For the text-containing cell, return its midpoint in (x, y) coordinate format. 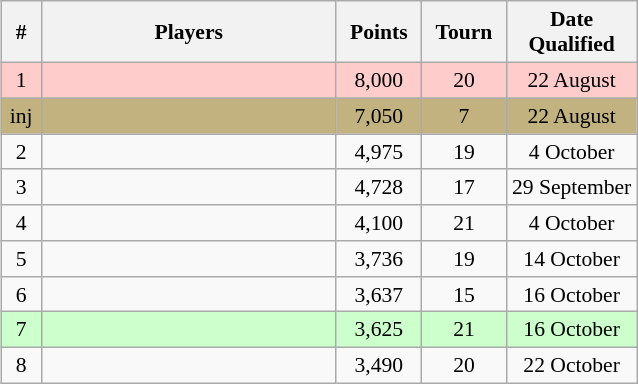
Points (378, 32)
7,050 (378, 116)
Tourn (464, 32)
6 (21, 294)
1 (21, 80)
3,625 (378, 330)
29 September (572, 187)
8 (21, 365)
3 (21, 187)
5 (21, 259)
4,100 (378, 223)
17 (464, 187)
4,728 (378, 187)
22 October (572, 365)
# (21, 32)
2 (21, 152)
4 (21, 223)
8,000 (378, 80)
Players (188, 32)
4,975 (378, 152)
inj (21, 116)
3,736 (378, 259)
15 (464, 294)
Date Qualified (572, 32)
3,490 (378, 365)
14 October (572, 259)
3,637 (378, 294)
